Detect which cell encompasses the target text, then output its (x, y) center coordinate. 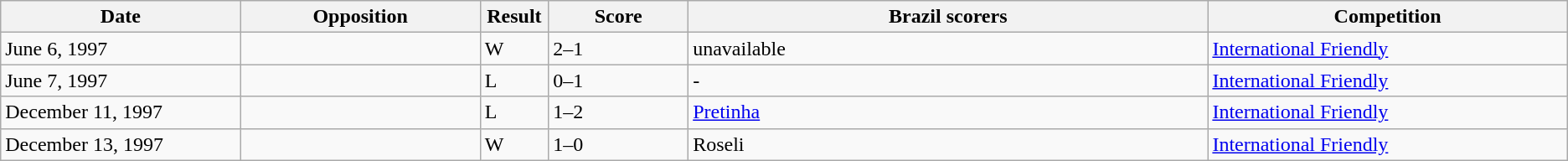
0–1 (618, 80)
1–2 (618, 112)
December 11, 1997 (121, 112)
Date (121, 17)
Roseli (948, 144)
1–0 (618, 144)
Score (618, 17)
- (948, 80)
June 7, 1997 (121, 80)
Opposition (360, 17)
2–1 (618, 49)
unavailable (948, 49)
December 13, 1997 (121, 144)
June 6, 1997 (121, 49)
Pretinha (948, 112)
Brazil scorers (948, 17)
Competition (1387, 17)
Result (514, 17)
